Scan for the cell matching the given text and deliver its [x, y] coordinate at center. 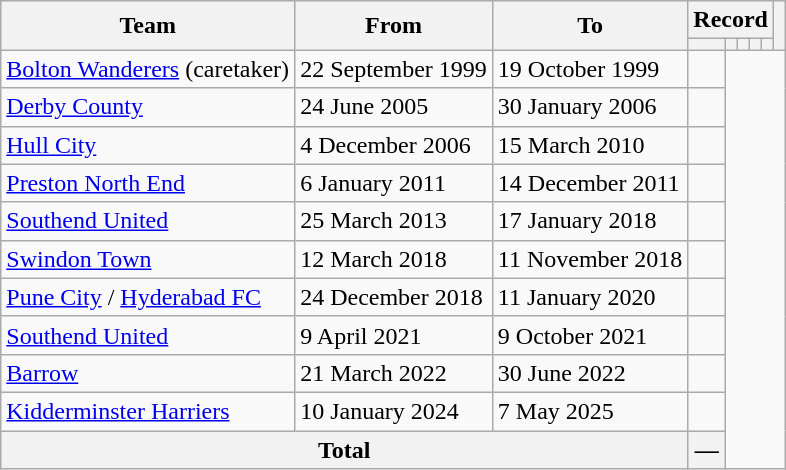
Total [344, 449]
Derby County [148, 107]
7 May 2025 [590, 411]
21 March 2022 [394, 373]
4 December 2006 [394, 145]
30 June 2022 [590, 373]
17 January 2018 [590, 221]
To [590, 26]
Hull City [148, 145]
10 January 2024 [394, 411]
9 October 2021 [590, 335]
25 March 2013 [394, 221]
Barrow [148, 373]
Kidderminster Harriers [148, 411]
From [394, 26]
12 March 2018 [394, 259]
22 September 1999 [394, 69]
15 March 2010 [590, 145]
Record [731, 20]
11 January 2020 [590, 297]
24 June 2005 [394, 107]
11 November 2018 [590, 259]
14 December 2011 [590, 183]
9 April 2021 [394, 335]
Preston North End [148, 183]
6 January 2011 [394, 183]
Pune City / Hyderabad FC [148, 297]
Bolton Wanderers (caretaker) [148, 69]
24 December 2018 [394, 297]
30 January 2006 [590, 107]
19 October 1999 [590, 69]
Swindon Town [148, 259]
Team [148, 26]
— [707, 449]
